Return [X, Y] of the center of cell containing provided text 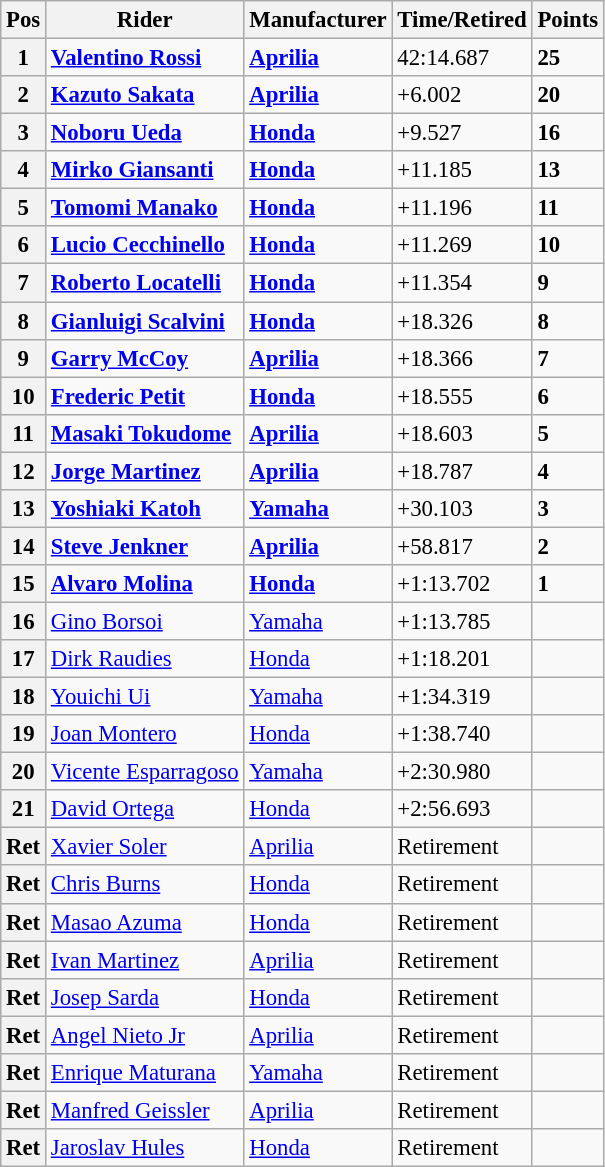
Joan Montero [145, 734]
25 [568, 58]
Jaroslav Hules [145, 1148]
+18.326 [462, 321]
+9.527 [462, 133]
Xavier Soler [145, 847]
+11.196 [462, 208]
Steve Jenkner [145, 546]
Manfred Geissler [145, 1110]
Masao Azuma [145, 922]
Ivan Martinez [145, 960]
Valentino Rossi [145, 58]
Yoshiaki Katoh [145, 509]
14 [24, 546]
+6.002 [462, 95]
Mirko Giansanti [145, 170]
12 [24, 471]
18 [24, 697]
+58.817 [462, 546]
Time/Retired [462, 20]
Youichi Ui [145, 697]
Pos [24, 20]
+11.185 [462, 170]
+1:13.702 [462, 584]
Rider [145, 20]
+11.354 [462, 283]
Masaki Tokudome [145, 433]
Enrique Maturana [145, 1073]
Frederic Petit [145, 396]
Gianluigi Scalvini [145, 321]
+2:30.980 [462, 772]
Chris Burns [145, 885]
Noboru Ueda [145, 133]
David Ortega [145, 809]
15 [24, 584]
Josep Sarda [145, 997]
+1:13.785 [462, 621]
Gino Borsoi [145, 621]
Alvaro Molina [145, 584]
Lucio Cecchinello [145, 245]
Tomomi Manako [145, 208]
+2:56.693 [462, 809]
+1:34.319 [462, 697]
+1:18.201 [462, 659]
Points [568, 20]
17 [24, 659]
+1:38.740 [462, 734]
+18.555 [462, 396]
Kazuto Sakata [145, 95]
Angel Nieto Jr [145, 1035]
+18.366 [462, 358]
21 [24, 809]
Manufacturer [318, 20]
Garry McCoy [145, 358]
+30.103 [462, 509]
Jorge Martinez [145, 471]
+18.603 [462, 433]
42:14.687 [462, 58]
+18.787 [462, 471]
Roberto Locatelli [145, 283]
+11.269 [462, 245]
Dirk Raudies [145, 659]
Vicente Esparragoso [145, 772]
19 [24, 734]
